Return the [X, Y] coordinate for the center point of the cell that contains the specified text.  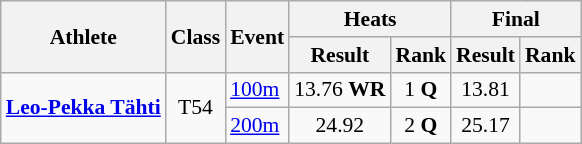
24.92 [340, 126]
Event [257, 36]
Heats [370, 19]
100m [257, 90]
1 Q [422, 90]
200m [257, 126]
Leo-Pekka Tähti [84, 108]
Class [196, 36]
13.76 WR [340, 90]
2 Q [422, 126]
T54 [196, 108]
Athlete [84, 36]
13.81 [486, 90]
25.17 [486, 126]
Final [516, 19]
